Return the [x, y] coordinate for the center point of the cell that contains the specified text.  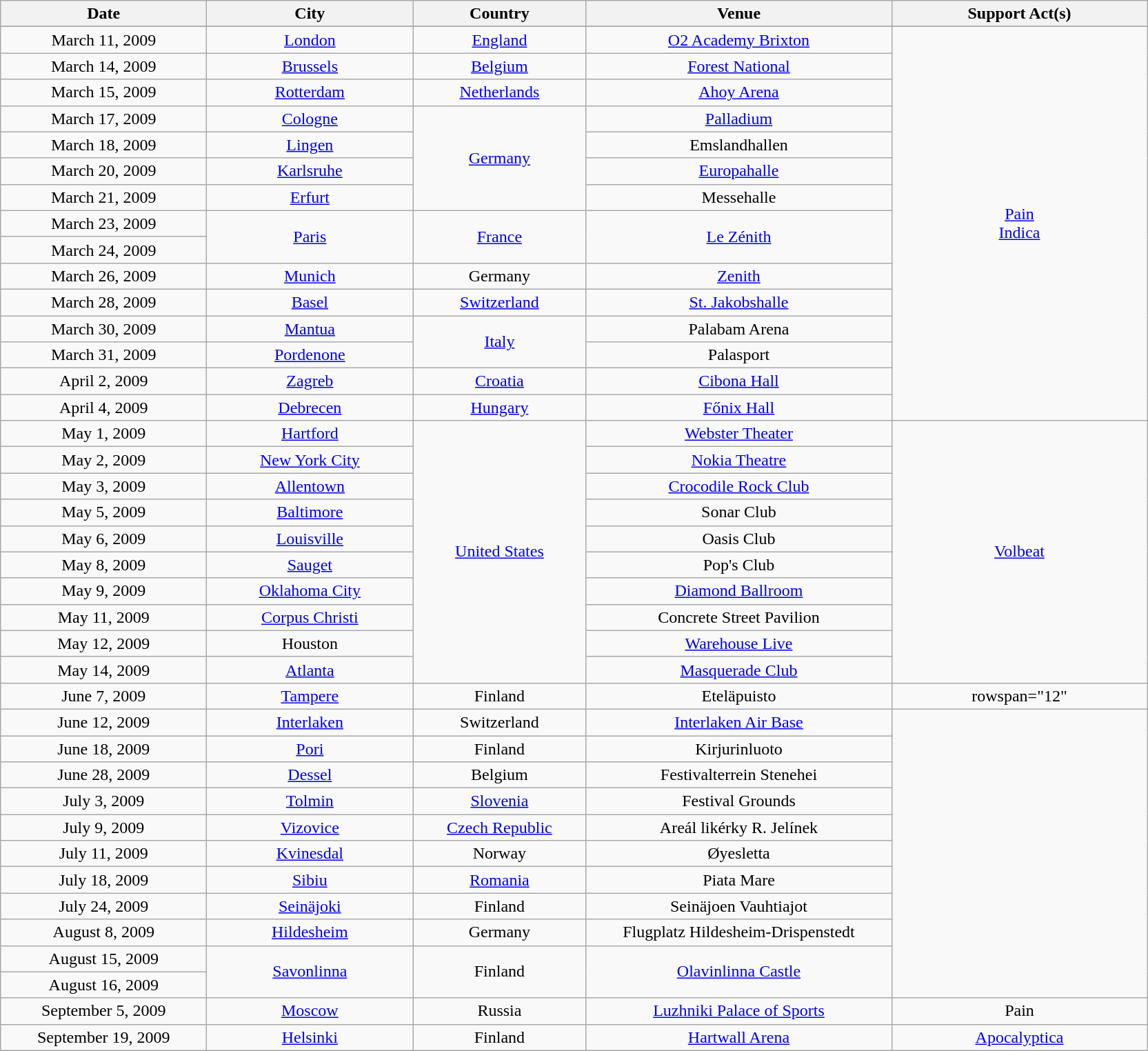
Areál likérky R. Jelínek [739, 828]
Pop's Club [739, 565]
Emslandhallen [739, 145]
Italy [499, 342]
May 6, 2009 [103, 539]
Support Act(s) [1019, 14]
March 31, 2009 [103, 355]
Paris [310, 237]
Eteläpuisto [739, 696]
May 2, 2009 [103, 460]
PainIndica [1019, 223]
Interlaken [310, 722]
May 9, 2009 [103, 591]
Øyesletta [739, 854]
Seinäjoki [310, 906]
Russia [499, 1011]
United States [499, 552]
July 3, 2009 [103, 801]
March 18, 2009 [103, 145]
Europahalle [739, 171]
Apocalyptica [1019, 1037]
March 17, 2009 [103, 119]
March 23, 2009 [103, 223]
City [310, 14]
Atlanta [310, 670]
September 19, 2009 [103, 1037]
Dessel [310, 775]
Diamond Ballroom [739, 591]
Erfurt [310, 197]
March 20, 2009 [103, 171]
August 8, 2009 [103, 932]
Forest National [739, 66]
Kirjurinluoto [739, 748]
March 11, 2009 [103, 40]
Festival Grounds [739, 801]
March 26, 2009 [103, 276]
Masquerade Club [739, 670]
Corpus Christi [310, 617]
July 24, 2009 [103, 906]
Főnix Hall [739, 408]
Hartwall Arena [739, 1037]
Le Zénith [739, 237]
London [310, 40]
June 12, 2009 [103, 722]
Crocodile Rock Club [739, 486]
Olavinlinna Castle [739, 972]
Netherlands [499, 92]
Tampere [310, 696]
Hartford [310, 434]
Palladium [739, 119]
Basel [310, 302]
New York City [310, 460]
April 4, 2009 [103, 408]
March 24, 2009 [103, 250]
Date [103, 14]
May 14, 2009 [103, 670]
France [499, 237]
Luzhniki Palace of Sports [739, 1011]
Oklahoma City [310, 591]
May 3, 2009 [103, 486]
Allentown [310, 486]
Baltimore [310, 512]
Houston [310, 643]
Sonar Club [739, 512]
Mantua [310, 329]
March 28, 2009 [103, 302]
Oasis Club [739, 539]
June 28, 2009 [103, 775]
Ahoy Arena [739, 92]
July 18, 2009 [103, 880]
March 14, 2009 [103, 66]
April 2, 2009 [103, 381]
September 5, 2009 [103, 1011]
Warehouse Live [739, 643]
Rotterdam [310, 92]
Volbeat [1019, 552]
Concrete Street Pavilion [739, 617]
March 15, 2009 [103, 92]
Savonlinna [310, 972]
Brussels [310, 66]
May 11, 2009 [103, 617]
August 15, 2009 [103, 959]
St. Jakobshalle [739, 302]
England [499, 40]
May 1, 2009 [103, 434]
Country [499, 14]
Seinäjoen Vauhtiajot [739, 906]
Venue [739, 14]
Croatia [499, 381]
August 16, 2009 [103, 985]
Zenith [739, 276]
Hungary [499, 408]
July 9, 2009 [103, 828]
Moscow [310, 1011]
Sibiu [310, 880]
March 30, 2009 [103, 329]
July 11, 2009 [103, 854]
Palasport [739, 355]
rowspan="12" [1019, 696]
Helsinki [310, 1037]
Kvinesdal [310, 854]
Messehalle [739, 197]
May 12, 2009 [103, 643]
Vizovice [310, 828]
Webster Theater [739, 434]
March 21, 2009 [103, 197]
Karlsruhe [310, 171]
Debrecen [310, 408]
Pordenone [310, 355]
Pain [1019, 1011]
Munich [310, 276]
Cibona Hall [739, 381]
Zagreb [310, 381]
Lingen [310, 145]
June 18, 2009 [103, 748]
Cologne [310, 119]
Louisville [310, 539]
Flugplatz Hildesheim-Drispenstedt [739, 932]
June 7, 2009 [103, 696]
Sauget [310, 565]
Nokia Theatre [739, 460]
Piata Mare [739, 880]
Czech Republic [499, 828]
May 5, 2009 [103, 512]
Interlaken Air Base [739, 722]
Romania [499, 880]
May 8, 2009 [103, 565]
Pori [310, 748]
Hildesheim [310, 932]
Norway [499, 854]
Slovenia [499, 801]
Festivalterrein Stenehei [739, 775]
Tolmin [310, 801]
Palabam Arena [739, 329]
O2 Academy Brixton [739, 40]
